Detect which cell encompasses the target text, then output its [X, Y] center coordinate. 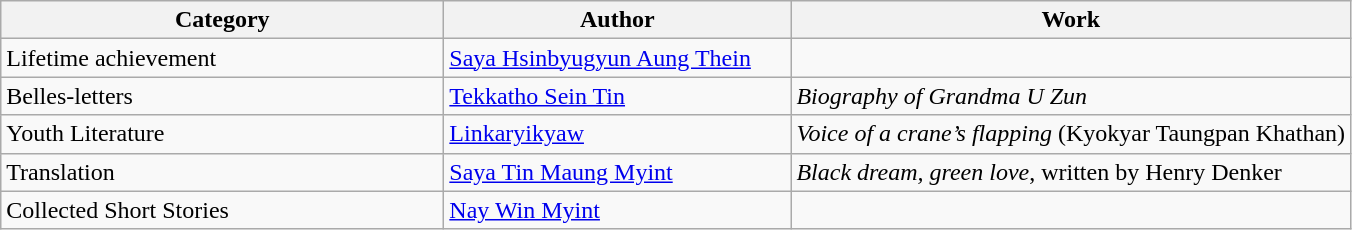
Collected Short Stories [222, 210]
Biography of Grandma U Zun [1071, 96]
Voice of a crane’s flapping (Kyokyar Taungpan Khathan) [1071, 134]
Translation [222, 172]
Saya Hsinbyugyun Aung Thein [618, 58]
Black dream, green love, written by Henry Denker [1071, 172]
Youth Literature [222, 134]
Belles-letters [222, 96]
Category [222, 20]
Saya Tin Maung Myint [618, 172]
Work [1071, 20]
Lifetime achievement [222, 58]
Tekkatho Sein Tin [618, 96]
Nay Win Myint [618, 210]
Linkaryikyaw [618, 134]
Author [618, 20]
